Identify which cell holds the provided text, then report its (x, y) central coordinate. 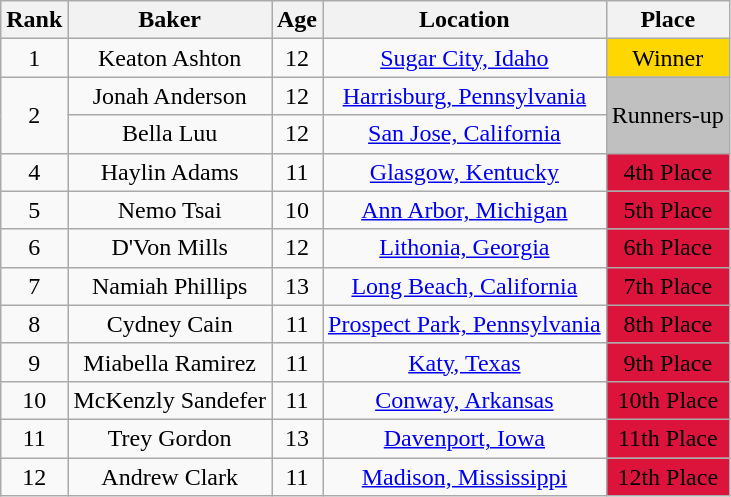
8th Place (668, 324)
8 (34, 324)
Winner (668, 58)
5 (34, 210)
Age (298, 20)
6 (34, 248)
Glasgow, Kentucky (465, 172)
Haylin Adams (170, 172)
Cydney Cain (170, 324)
12th Place (668, 477)
5th Place (668, 210)
1 (34, 58)
San Jose, California (465, 134)
Madison, Mississippi (465, 477)
D'Von Mills (170, 248)
Place (668, 20)
4th Place (668, 172)
6th Place (668, 248)
Katy, Texas (465, 362)
Sugar City, Idaho (465, 58)
Baker (170, 20)
9 (34, 362)
2 (34, 115)
Long Beach, California (465, 286)
11th Place (668, 438)
Trey Gordon (170, 438)
Runners-up (668, 115)
Miabella Ramirez (170, 362)
Harrisburg, Pennsylvania (465, 96)
7th Place (668, 286)
McKenzly Sandefer (170, 400)
Davenport, Iowa (465, 438)
Namiah Phillips (170, 286)
Lithonia, Georgia (465, 248)
Jonah Anderson (170, 96)
Conway, Arkansas (465, 400)
Keaton Ashton (170, 58)
Nemo Tsai (170, 210)
Andrew Clark (170, 477)
7 (34, 286)
Ann Arbor, Michigan (465, 210)
9th Place (668, 362)
10th Place (668, 400)
Bella Luu (170, 134)
Location (465, 20)
4 (34, 172)
Rank (34, 20)
Prospect Park, Pennsylvania (465, 324)
